Return the [X, Y] coordinate for the center point of the cell that contains the specified text.  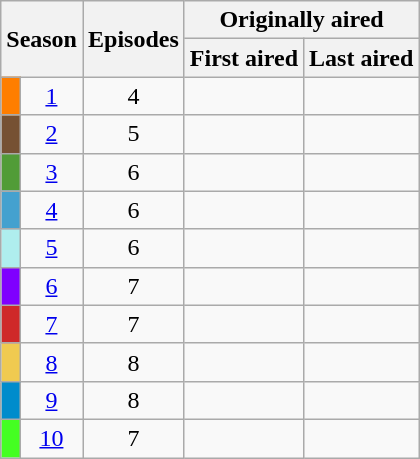
Episodes [133, 39]
Originally aired [302, 20]
10 [51, 438]
2 [51, 134]
Last aired [362, 58]
First aired [244, 58]
3 [51, 172]
Season [42, 39]
9 [51, 400]
1 [51, 96]
